Return the (x, y) coordinate for the center point of the cell that contains the specified text.  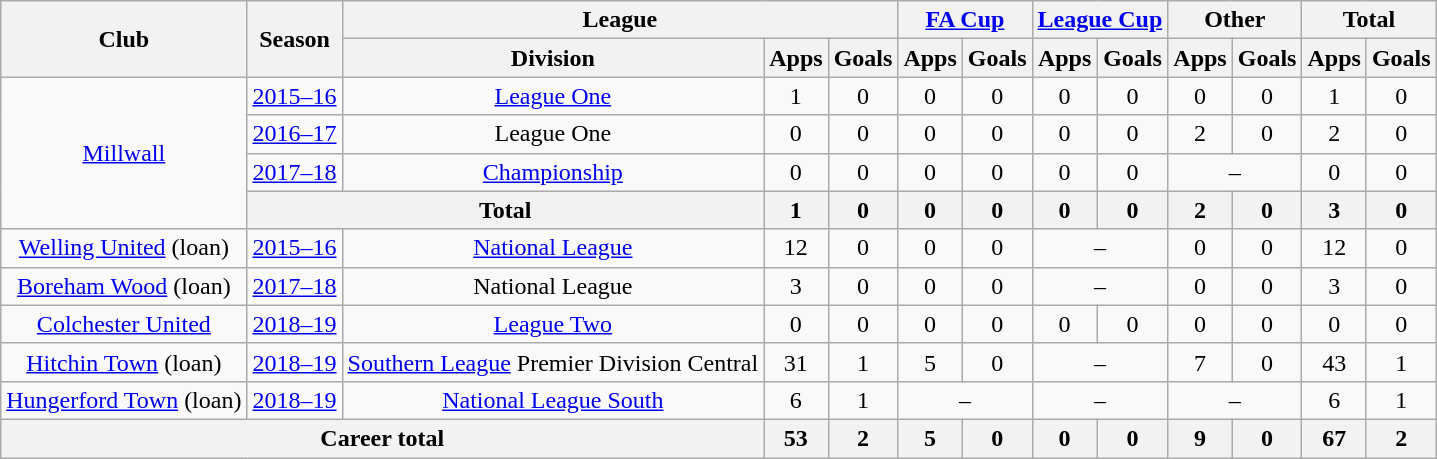
League Two (553, 324)
Boreham Wood (loan) (124, 286)
53 (796, 438)
Millwall (124, 153)
2016–17 (294, 134)
League Cup (1100, 20)
31 (796, 362)
League (620, 20)
Career total (382, 438)
Division (553, 58)
9 (1200, 438)
Club (124, 39)
Hitchin Town (loan) (124, 362)
Championship (553, 172)
Hungerford Town (loan) (124, 400)
Colchester United (124, 324)
FA Cup (965, 20)
67 (1334, 438)
Southern League Premier Division Central (553, 362)
Other (1235, 20)
National League South (553, 400)
43 (1334, 362)
7 (1200, 362)
Season (294, 39)
Welling United (loan) (124, 248)
